Search for the cell housing the specified text and yield its [X, Y] center coordinate. 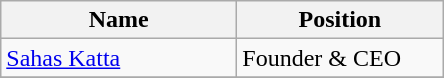
Position [340, 20]
Founder & CEO [340, 58]
Sahas Katta [119, 58]
Name [119, 20]
